Identify which cell holds the provided text, then report its [X, Y] central coordinate. 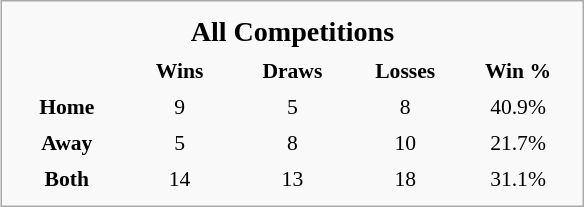
Away [66, 143]
31.1% [518, 179]
All Competitions [292, 31]
Win % [518, 71]
18 [406, 179]
13 [292, 179]
Wins [180, 71]
Losses [406, 71]
10 [406, 143]
21.7% [518, 143]
14 [180, 179]
40.9% [518, 107]
Draws [292, 71]
Both [66, 179]
Home [66, 107]
9 [180, 107]
